Scan for the cell matching the given text and deliver its [X, Y] coordinate at center. 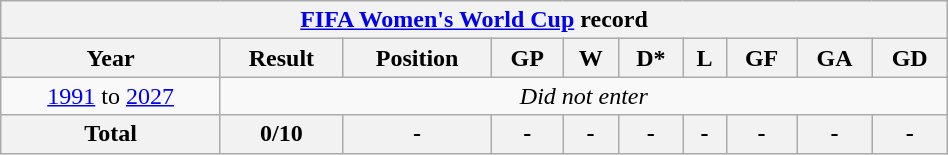
L [704, 58]
1991 to 2027 [111, 96]
FIFA Women's World Cup record [474, 20]
GF [762, 58]
Result [281, 58]
GP [528, 58]
GA [834, 58]
Year [111, 58]
Did not enter [584, 96]
Total [111, 134]
D* [651, 58]
W [591, 58]
0/10 [281, 134]
Position [417, 58]
GD [910, 58]
